Provide the [X, Y] coordinate of the cell's center where the given text is located.  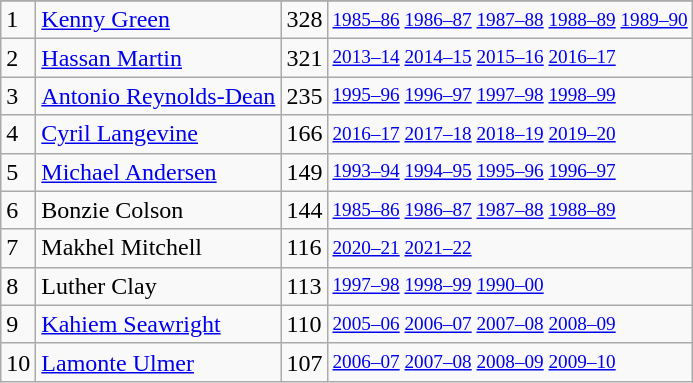
Makhel Mitchell [158, 248]
Cyril Langevine [158, 134]
2020–21 2021–22 [510, 248]
2006–07 2007–08 2008–09 2009–10 [510, 362]
Kenny Green [158, 20]
9 [18, 324]
107 [304, 362]
Bonzie Colson [158, 210]
8 [18, 286]
166 [304, 134]
Hassan Martin [158, 58]
6 [18, 210]
Antonio Reynolds-Dean [158, 96]
149 [304, 172]
1993–94 1994–95 1995–96 1996–97 [510, 172]
116 [304, 248]
5 [18, 172]
1997–98 1998–99 1990–00 [510, 286]
321 [304, 58]
Luther Clay [158, 286]
1985–86 1986–87 1987–88 1988–89 [510, 210]
Lamonte Ulmer [158, 362]
2013–14 2014–15 2015–16 2016–17 [510, 58]
328 [304, 20]
10 [18, 362]
Kahiem Seawright [158, 324]
113 [304, 286]
144 [304, 210]
4 [18, 134]
Michael Andersen [158, 172]
1 [18, 20]
3 [18, 96]
2005–06 2006–07 2007–08 2008–09 [510, 324]
7 [18, 248]
2016–17 2017–18 2018–19 2019–20 [510, 134]
1995–96 1996–97 1997–98 1998–99 [510, 96]
2 [18, 58]
110 [304, 324]
235 [304, 96]
1985–86 1986–87 1987–88 1988–89 1989–90 [510, 20]
